Determine the [x, y] coordinate at the center of the cell enclosing the given text.  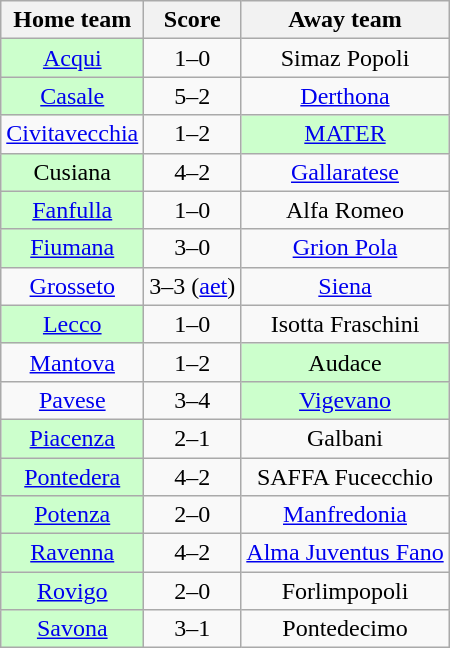
Rovigo [72, 591]
Siena [345, 286]
Derthona [345, 96]
Cusiana [72, 172]
Galbani [345, 438]
Civitavecchia [72, 134]
Isotta Fraschini [345, 324]
Alma Juventus Fano [345, 553]
2–1 [192, 438]
Ravenna [72, 553]
SAFFA Fucecchio [345, 477]
Alfa Romeo [345, 210]
Grosseto [72, 286]
Fiumana [72, 248]
Grion Pola [345, 248]
3–3 (aet) [192, 286]
Vigevano [345, 400]
Acqui [72, 58]
3–4 [192, 400]
MATER [345, 134]
Piacenza [72, 438]
Pontedecimo [345, 629]
Pontedera [72, 477]
Savona [72, 629]
Score [192, 20]
Forlimpopoli [345, 591]
Home team [72, 20]
3–0 [192, 248]
3–1 [192, 629]
5–2 [192, 96]
Simaz Popoli [345, 58]
Casale [72, 96]
Audace [345, 362]
Mantova [72, 362]
Gallaratese [345, 172]
Potenza [72, 515]
Pavese [72, 400]
Manfredonia [345, 515]
Fanfulla [72, 210]
Lecco [72, 324]
Away team [345, 20]
